Return the [x, y] coordinate for the center point of the cell that contains the specified text.  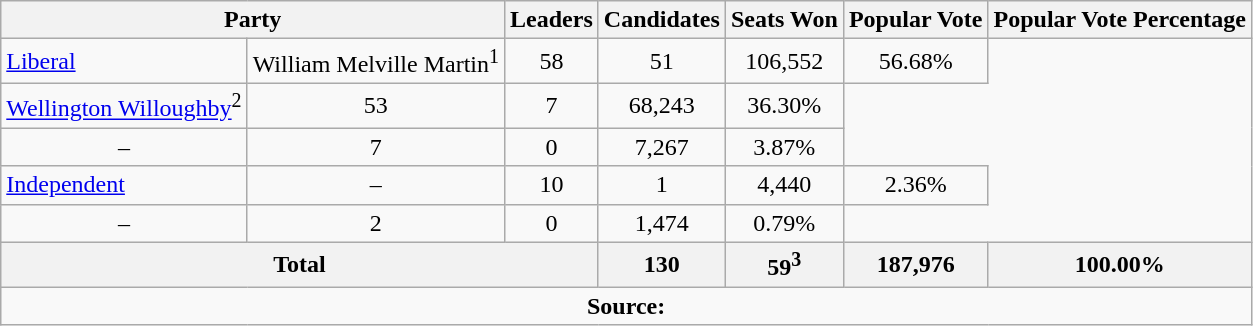
56.68% [916, 62]
10 [552, 185]
Party [253, 20]
Popular Vote Percentage [1120, 20]
3.87% [784, 147]
Source: [626, 306]
Liberal [124, 62]
53 [376, 106]
130 [662, 264]
1,474 [662, 223]
Popular Vote [916, 20]
Independent [124, 185]
1 [662, 185]
Seats Won [784, 20]
7,267 [662, 147]
187,976 [916, 264]
68,243 [662, 106]
William Melville Martin1 [376, 62]
4,440 [784, 185]
Candidates [662, 20]
0.79% [784, 223]
593 [784, 264]
100.00% [1120, 264]
51 [662, 62]
2.36% [916, 185]
2 [376, 223]
106,552 [784, 62]
Total [300, 264]
Wellington Willoughby2 [124, 106]
36.30% [784, 106]
Leaders [552, 20]
58 [552, 62]
